Pinpoint the cell where the given text exists, returning its [x, y] midpoint coordinate. 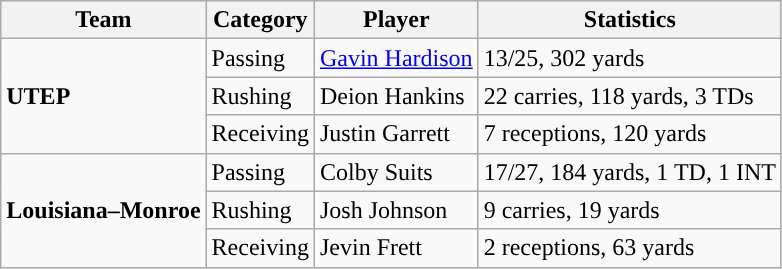
Team [104, 20]
Category [260, 20]
22 carries, 118 yards, 3 TDs [630, 96]
Colby Suits [396, 172]
Gavin Hardison [396, 58]
9 carries, 19 yards [630, 210]
UTEP [104, 96]
13/25, 302 yards [630, 58]
Jevin Frett [396, 248]
2 receptions, 63 yards [630, 248]
Player [396, 20]
Justin Garrett [396, 134]
17/27, 184 yards, 1 TD, 1 INT [630, 172]
Statistics [630, 20]
Louisiana–Monroe [104, 210]
Deion Hankins [396, 96]
Josh Johnson [396, 210]
7 receptions, 120 yards [630, 134]
